Output the [X, Y] coordinate of the center of the cell containing the given text.  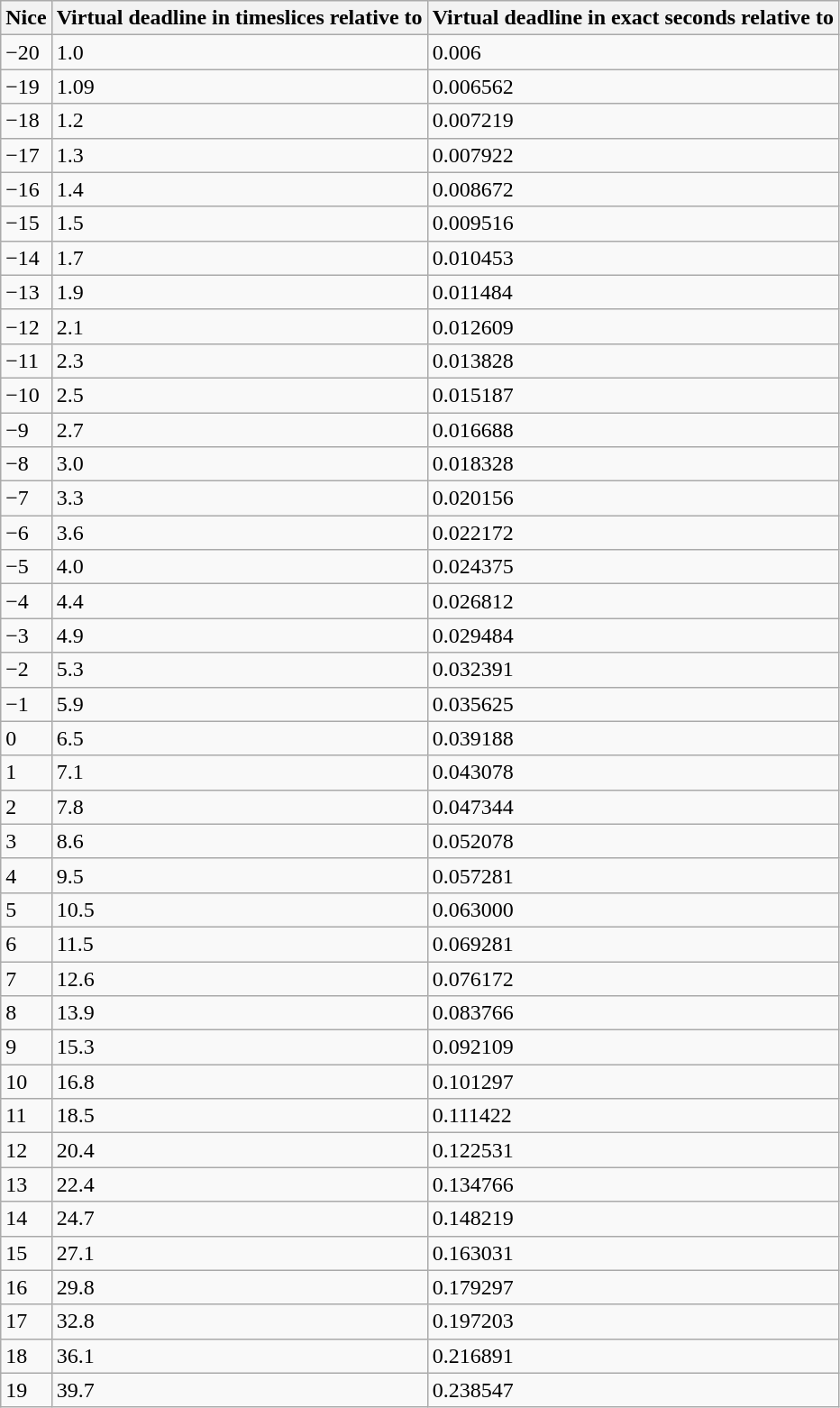
−6 [26, 533]
29.8 [240, 1287]
18.5 [240, 1116]
1.9 [240, 292]
1.7 [240, 258]
1 [26, 773]
19 [26, 1390]
0.092109 [633, 1047]
32.8 [240, 1321]
0.069281 [633, 944]
0.035625 [633, 704]
0.024375 [633, 567]
−13 [26, 292]
11 [26, 1116]
1.0 [240, 52]
−16 [26, 189]
0.012609 [633, 326]
0 [26, 738]
14 [26, 1219]
0.007219 [633, 121]
0.238547 [633, 1390]
0.043078 [633, 773]
0.029484 [633, 635]
1.5 [240, 224]
0.197203 [633, 1321]
7.8 [240, 807]
5 [26, 910]
0.134766 [633, 1184]
3.0 [240, 464]
7.1 [240, 773]
18 [26, 1356]
−15 [26, 224]
10.5 [240, 910]
39.7 [240, 1390]
3.3 [240, 498]
7 [26, 978]
22.4 [240, 1184]
15.3 [240, 1047]
8 [26, 1013]
0.179297 [633, 1287]
0.006 [633, 52]
0.007922 [633, 155]
0.010453 [633, 258]
2 [26, 807]
4.9 [240, 635]
−11 [26, 361]
9.5 [240, 875]
13.9 [240, 1013]
−10 [26, 395]
−19 [26, 87]
6.5 [240, 738]
10 [26, 1082]
−17 [26, 155]
4 [26, 875]
0.018328 [633, 464]
16.8 [240, 1082]
−8 [26, 464]
3 [26, 841]
1.3 [240, 155]
−7 [26, 498]
0.009516 [633, 224]
0.022172 [633, 533]
0.083766 [633, 1013]
0.101297 [633, 1082]
−3 [26, 635]
0.111422 [633, 1116]
15 [26, 1253]
0.063000 [633, 910]
2.7 [240, 430]
0.032391 [633, 670]
0.076172 [633, 978]
4.0 [240, 567]
−12 [26, 326]
−20 [26, 52]
0.013828 [633, 361]
20.4 [240, 1150]
0.057281 [633, 875]
12 [26, 1150]
−9 [26, 430]
−18 [26, 121]
6 [26, 944]
9 [26, 1047]
17 [26, 1321]
3.6 [240, 533]
5.9 [240, 704]
1.2 [240, 121]
−4 [26, 601]
0.163031 [633, 1253]
36.1 [240, 1356]
−2 [26, 670]
0.008672 [633, 189]
−5 [26, 567]
Virtual deadline in timeslices relative to [240, 18]
5.3 [240, 670]
0.006562 [633, 87]
0.052078 [633, 841]
0.216891 [633, 1356]
24.7 [240, 1219]
0.026812 [633, 601]
0.020156 [633, 498]
0.047344 [633, 807]
−1 [26, 704]
0.122531 [633, 1150]
1.4 [240, 189]
12.6 [240, 978]
11.5 [240, 944]
0.015187 [633, 395]
0.016688 [633, 430]
4.4 [240, 601]
Nice [26, 18]
8.6 [240, 841]
2.5 [240, 395]
27.1 [240, 1253]
2.1 [240, 326]
0.039188 [633, 738]
Virtual deadline in exact seconds relative to [633, 18]
13 [26, 1184]
0.011484 [633, 292]
2.3 [240, 361]
−14 [26, 258]
16 [26, 1287]
1.09 [240, 87]
0.148219 [633, 1219]
